Scan for the cell matching the given text and deliver its [x, y] coordinate at center. 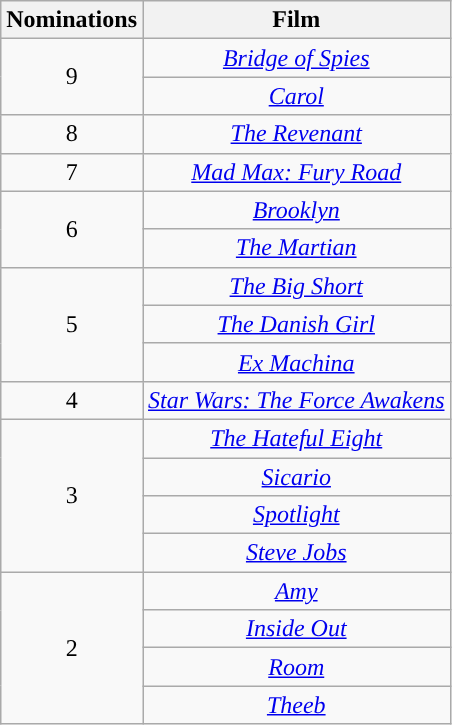
Ex Machina [296, 362]
7 [72, 172]
The Hateful Eight [296, 438]
Film [296, 20]
4 [72, 400]
3 [72, 495]
Inside Out [296, 629]
5 [72, 324]
6 [72, 229]
Amy [296, 591]
The Big Short [296, 286]
Steve Jobs [296, 553]
Theeb [296, 705]
Bridge of Spies [296, 58]
2 [72, 648]
Sicario [296, 477]
9 [72, 77]
Carol [296, 96]
Brooklyn [296, 210]
Mad Max: Fury Road [296, 172]
Spotlight [296, 515]
Nominations [72, 20]
Star Wars: The Force Awakens [296, 400]
The Martian [296, 248]
The Danish Girl [296, 324]
The Revenant [296, 134]
Room [296, 667]
8 [72, 134]
